Return [X, Y] of the center of cell containing provided text 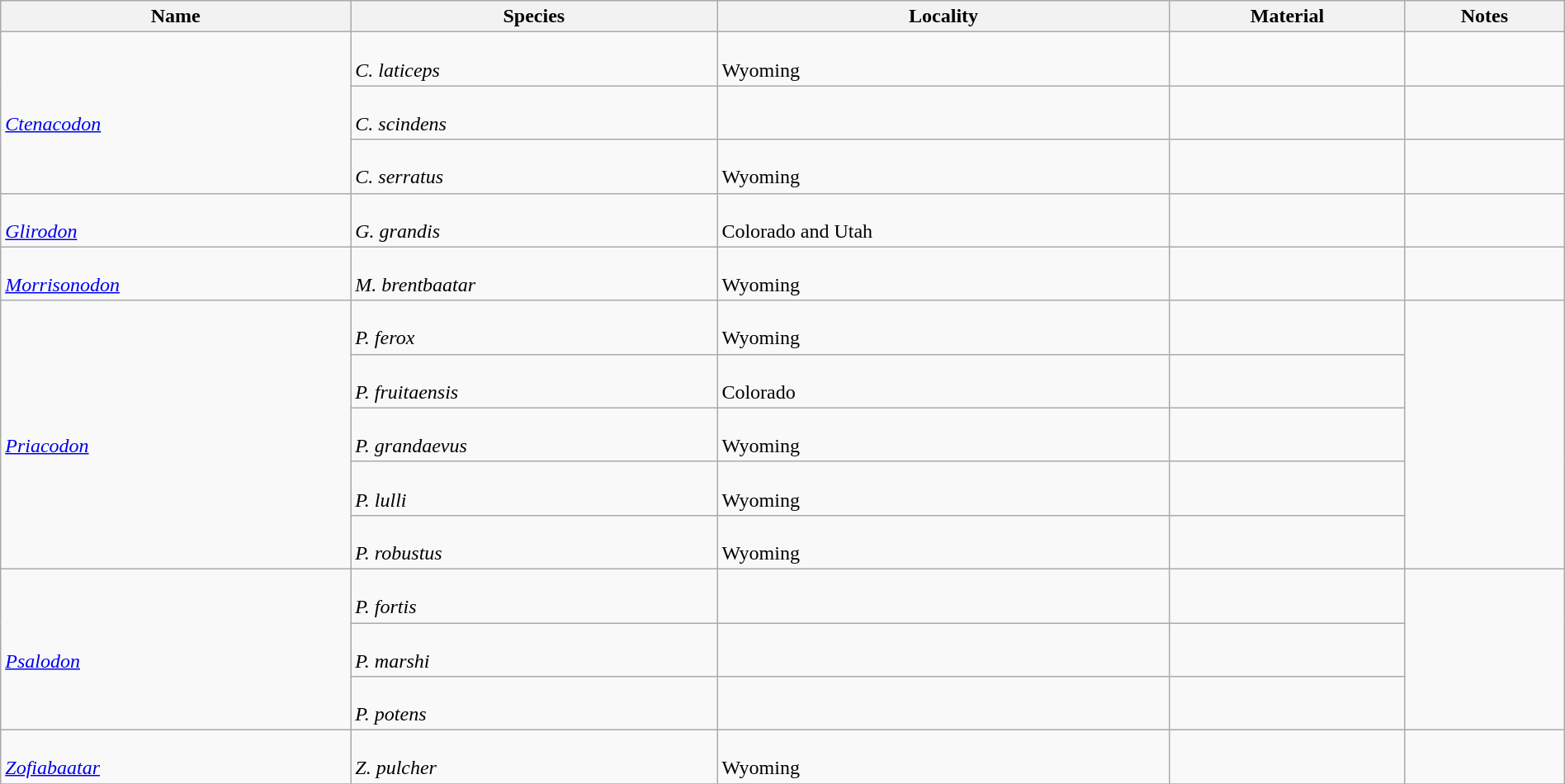
P. fortis [534, 596]
Name [176, 17]
Priacodon [176, 434]
Colorado [943, 381]
C. laticeps [534, 59]
Material [1287, 17]
P. fruitaensis [534, 381]
P. potens [534, 703]
P. robustus [534, 541]
Zofiabaatar [176, 758]
P. lulli [534, 489]
Glirodon [176, 220]
Z. pulcher [534, 758]
G. grandis [534, 220]
Psalodon [176, 649]
Ctenacodon [176, 112]
M. brentbaatar [534, 274]
Colorado and Utah [943, 220]
P. marshi [534, 649]
Species [534, 17]
P. ferox [534, 327]
P. grandaevus [534, 434]
C. serratus [534, 167]
Locality [943, 17]
Notes [1485, 17]
C. scindens [534, 112]
Morrisonodon [176, 274]
